Search for the cell housing the specified text and yield its [x, y] center coordinate. 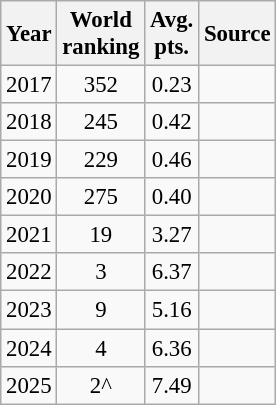
0.46 [172, 160]
9 [101, 310]
Avg. pts. [172, 34]
275 [101, 197]
352 [101, 85]
229 [101, 160]
2024 [29, 348]
0.40 [172, 197]
Worldranking [101, 34]
4 [101, 348]
7.49 [172, 385]
2023 [29, 310]
2017 [29, 85]
2025 [29, 385]
6.37 [172, 273]
2^ [101, 385]
19 [101, 235]
2018 [29, 122]
2019 [29, 160]
0.23 [172, 85]
245 [101, 122]
0.42 [172, 122]
2020 [29, 197]
3.27 [172, 235]
3 [101, 273]
Year [29, 34]
5.16 [172, 310]
2022 [29, 273]
6.36 [172, 348]
2021 [29, 235]
Source [238, 34]
